Identify which cell holds the provided text, then report its [X, Y] central coordinate. 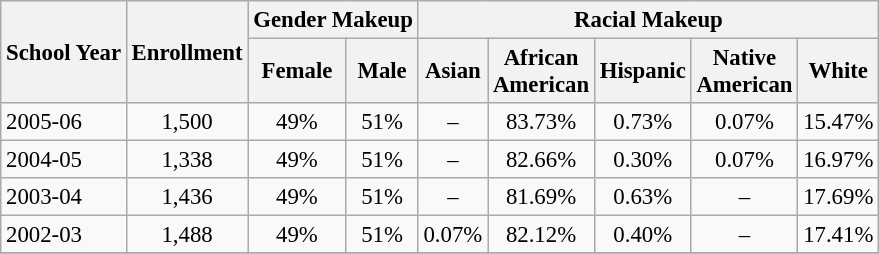
17.69% [838, 197]
83.73% [542, 122]
Racial Makeup [648, 20]
82.12% [542, 235]
0.30% [642, 160]
Male [382, 72]
School Year [64, 52]
Enrollment [187, 52]
1,488 [187, 235]
African American [542, 72]
0.40% [642, 235]
1,338 [187, 160]
Asian [452, 72]
2004-05 [64, 160]
Female [297, 72]
81.69% [542, 197]
Native American [744, 72]
15.47% [838, 122]
2003-04 [64, 197]
16.97% [838, 160]
0.73% [642, 122]
82.66% [542, 160]
Gender Makeup [333, 20]
1,500 [187, 122]
1,436 [187, 197]
White [838, 72]
2002-03 [64, 235]
Hispanic [642, 72]
2005-06 [64, 122]
0.63% [642, 197]
17.41% [838, 235]
